Determine the (x, y) coordinate at the center of the cell enclosing the given text.  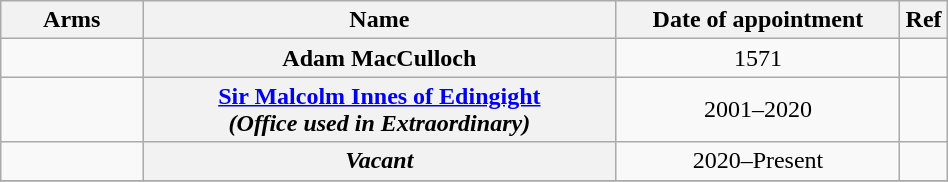
Date of appointment (758, 20)
Vacant (380, 161)
Adam MacCulloch (380, 58)
Arms (72, 20)
Name (380, 20)
2001–2020 (758, 110)
Ref (924, 20)
2020–Present (758, 161)
Sir Malcolm Innes of Edingight(Office used in Extraordinary) (380, 110)
1571 (758, 58)
